Provide the [X, Y] coordinate of the cell's center where the given text is located.  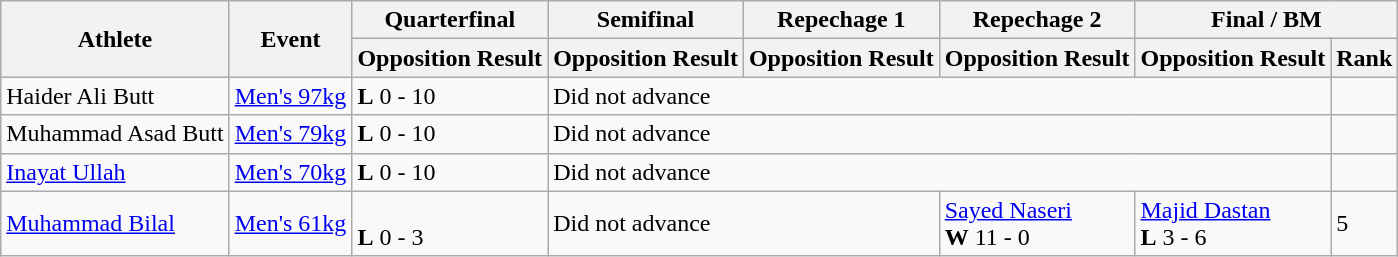
Men's 79kg [290, 134]
Quarterfinal [450, 20]
Muhammad Asad Butt [115, 134]
Inayat Ullah [115, 172]
L 0 - 3 [450, 224]
Majid DastanL 3 - 6 [1233, 224]
Final / BM [1266, 20]
Haider Ali Butt [115, 96]
Repechage 2 [1037, 20]
Men's 97kg [290, 96]
Athlete [115, 39]
Sayed NaseriW 11 - 0 [1037, 224]
Muhammad Bilal [115, 224]
Men's 70kg [290, 172]
5 [1364, 224]
Men's 61kg [290, 224]
Event [290, 39]
Semifinal [646, 20]
Repechage 1 [841, 20]
Rank [1364, 58]
